Provide the (x, y) coordinate of the cell's center where the given text is located.  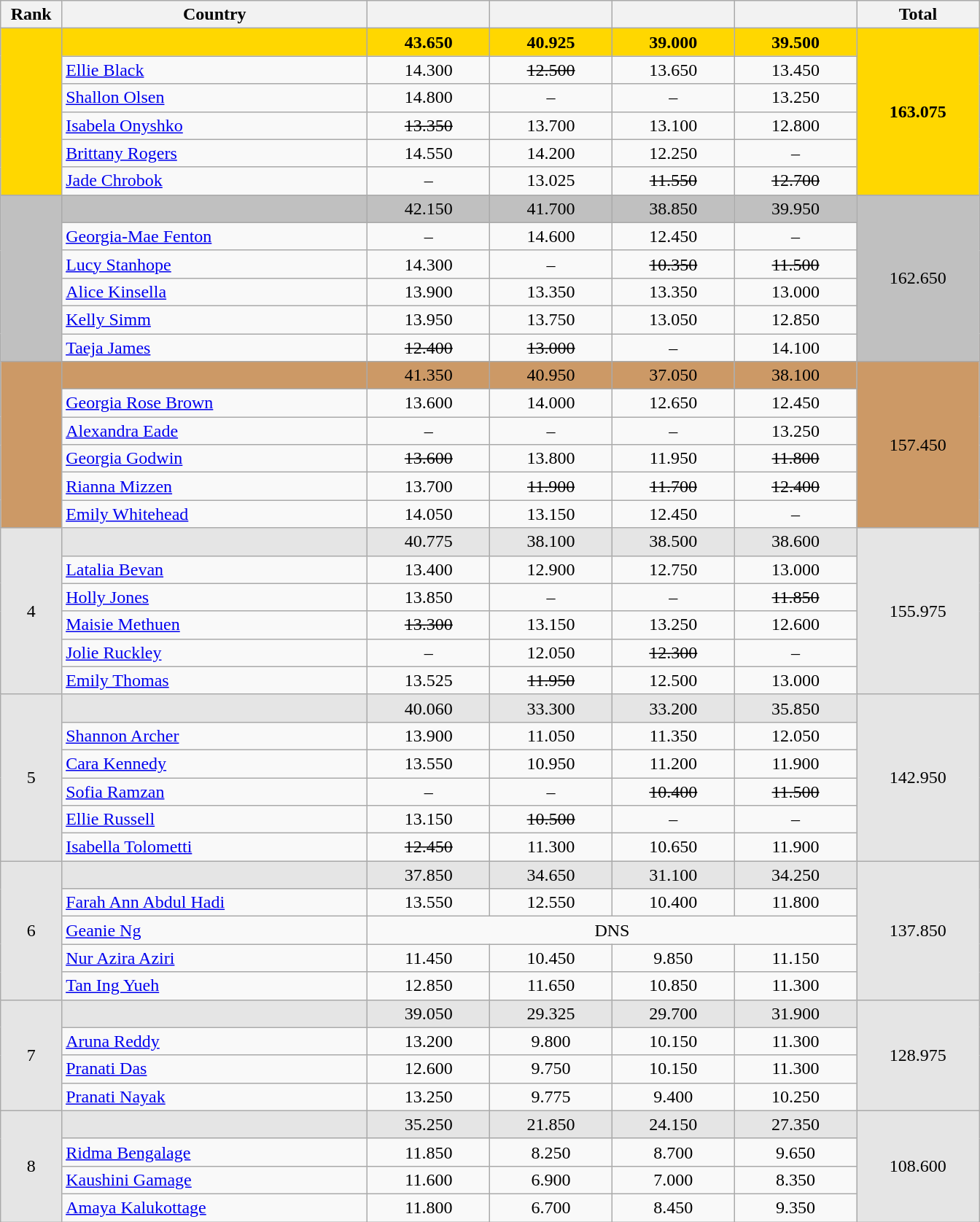
37.850 (429, 875)
Alice Kinsella (214, 292)
12.300 (673, 653)
11.450 (429, 958)
9.750 (551, 1069)
40.775 (429, 542)
11.350 (673, 736)
10.350 (673, 264)
Farah Ann Abdul Hadi (214, 903)
Country (214, 15)
12.800 (796, 125)
27.350 (796, 1124)
14.600 (551, 236)
Kaushini Gamage (214, 1180)
Pranati Das (214, 1069)
10.500 (551, 820)
Aruna Reddy (214, 1041)
Brittany Rogers (214, 153)
11.050 (551, 736)
8.700 (673, 1152)
13.400 (429, 569)
12.750 (673, 569)
DNS (612, 930)
157.450 (918, 445)
Georgia Godwin (214, 459)
4 (31, 611)
40.950 (551, 375)
Georgia-Mae Fenton (214, 236)
34.250 (796, 875)
Pranati Nayak (214, 1097)
29.325 (551, 1013)
10.650 (673, 847)
14.050 (429, 514)
Jolie Ruckley (214, 653)
Rank (31, 15)
11.700 (673, 486)
8.450 (673, 1207)
Emily Thomas (214, 680)
39.500 (796, 42)
13.025 (551, 181)
37.050 (673, 375)
Isabela Onyshko (214, 125)
11.600 (429, 1180)
14.000 (551, 403)
163.075 (918, 112)
Geanie Ng (214, 930)
7.000 (673, 1180)
10.850 (673, 986)
7 (31, 1055)
Nur Azira Aziri (214, 958)
8.250 (551, 1152)
Kelly Simm (214, 319)
34.650 (551, 875)
12.900 (551, 569)
13.950 (429, 319)
5 (31, 777)
13.450 (796, 70)
12.650 (673, 403)
9.650 (796, 1152)
39.950 (796, 209)
108.600 (918, 1166)
14.800 (429, 98)
9.350 (796, 1207)
Jade Chrobok (214, 181)
Alexandra Eade (214, 431)
33.300 (551, 708)
13.200 (429, 1041)
41.700 (551, 209)
10.950 (551, 763)
35.250 (429, 1124)
13.800 (551, 459)
137.850 (918, 930)
40.060 (429, 708)
Ridma Bengalage (214, 1152)
Georgia Rose Brown (214, 403)
Taeja James (214, 348)
Shannon Archer (214, 736)
13.050 (673, 319)
14.100 (796, 348)
13.650 (673, 70)
13.525 (429, 680)
11.650 (551, 986)
8 (31, 1166)
9.800 (551, 1041)
9.400 (673, 1097)
6.700 (551, 1207)
Holly Jones (214, 597)
Amaya Kalukottage (214, 1207)
Rianna Mizzen (214, 486)
41.350 (429, 375)
Latalia Bevan (214, 569)
142.950 (918, 777)
39.000 (673, 42)
Total (918, 15)
12.700 (796, 181)
155.975 (918, 611)
13.750 (551, 319)
12.550 (551, 903)
21.850 (551, 1124)
Lucy Stanhope (214, 264)
43.650 (429, 42)
12.250 (673, 153)
162.650 (918, 278)
29.700 (673, 1013)
31.900 (796, 1013)
13.100 (673, 125)
11.200 (673, 763)
Isabella Tolometti (214, 847)
8.350 (796, 1180)
128.975 (918, 1055)
38.850 (673, 209)
38.600 (796, 542)
Sofia Ramzan (214, 791)
9.775 (551, 1097)
Ellie Russell (214, 820)
11.150 (796, 958)
10.450 (551, 958)
33.200 (673, 708)
38.500 (673, 542)
14.550 (429, 153)
Shallon Olsen (214, 98)
6.900 (551, 1180)
10.250 (796, 1097)
Cara Kennedy (214, 763)
11.550 (673, 181)
13.300 (429, 625)
39.050 (429, 1013)
24.150 (673, 1124)
Tan Ing Yueh (214, 986)
6 (31, 930)
Emily Whitehead (214, 514)
13.850 (429, 597)
Ellie Black (214, 70)
31.100 (673, 875)
14.200 (551, 153)
Maisie Methuen (214, 625)
35.850 (796, 708)
9.850 (673, 958)
42.150 (429, 209)
40.925 (551, 42)
